From the cell containing the given text, extract its center point as (X, Y) coordinate. 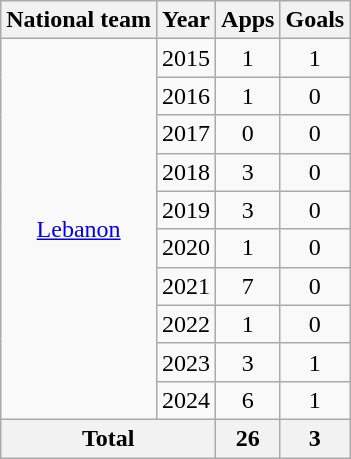
2015 (186, 58)
2021 (186, 286)
6 (248, 400)
Goals (315, 20)
2018 (186, 172)
Apps (248, 20)
National team (79, 20)
Total (108, 438)
2024 (186, 400)
2019 (186, 210)
26 (248, 438)
2022 (186, 324)
2016 (186, 96)
Lebanon (79, 230)
Year (186, 20)
2017 (186, 134)
7 (248, 286)
2020 (186, 248)
2023 (186, 362)
